From the cell containing the given text, extract its center point as [X, Y] coordinate. 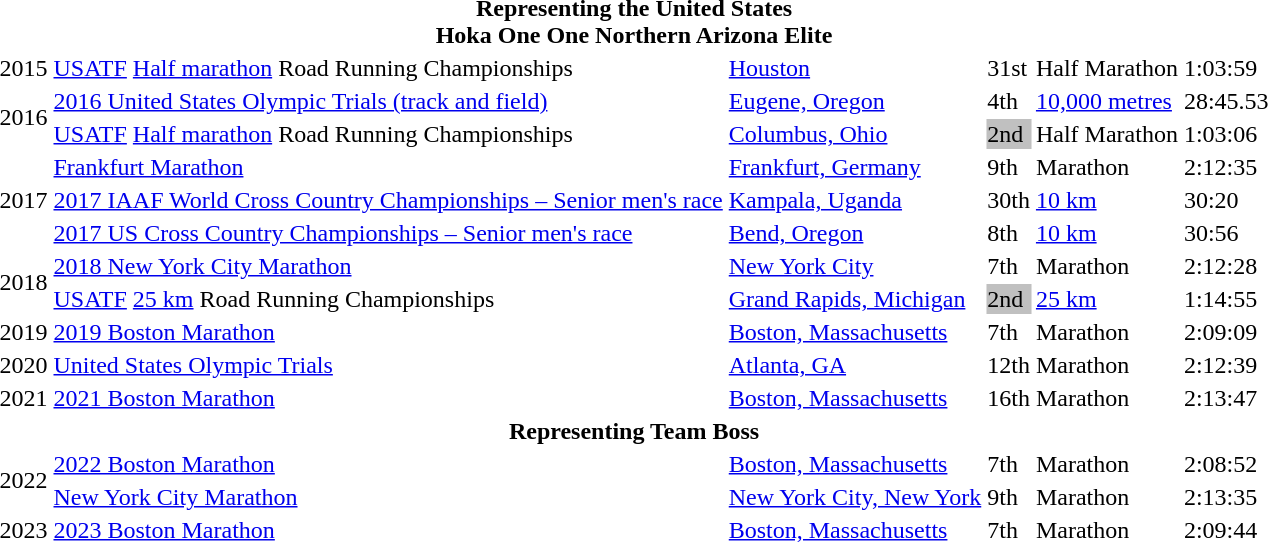
Houston [854, 68]
2018 New York City Marathon [388, 266]
Bend, Oregon [854, 233]
2017 IAAF World Cross Country Championships – Senior men's race [388, 200]
31st [1009, 68]
2016 United States Olympic Trials (track and field) [388, 101]
25 km [1106, 299]
Grand Rapids, Michigan [854, 299]
8th [1009, 233]
Eugene, Oregon [854, 101]
New York City Marathon [388, 497]
2021 Boston Marathon [388, 398]
12th [1009, 365]
2017 US Cross Country Championships – Senior men's race [388, 233]
30th [1009, 200]
USATF 25 km Road Running Championships [388, 299]
United States Olympic Trials [388, 365]
Columbus, Ohio [854, 134]
2022 Boston Marathon [388, 464]
Frankfurt Marathon [388, 167]
New York City [854, 266]
16th [1009, 398]
New York City, New York [854, 497]
Kampala, Uganda [854, 200]
2019 Boston Marathon [388, 332]
10,000 metres [1106, 101]
Atlanta, GA [854, 365]
Frankfurt, Germany [854, 167]
4th [1009, 101]
